Output the (X, Y) coordinate of the center of the cell containing the given text.  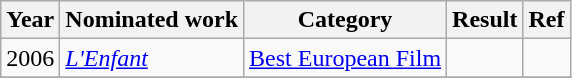
Year (30, 20)
Ref (546, 20)
Category (346, 20)
Best European Film (346, 58)
2006 (30, 58)
Nominated work (152, 20)
L'Enfant (152, 58)
Result (485, 20)
